Search for the cell housing the specified text and yield its [X, Y] center coordinate. 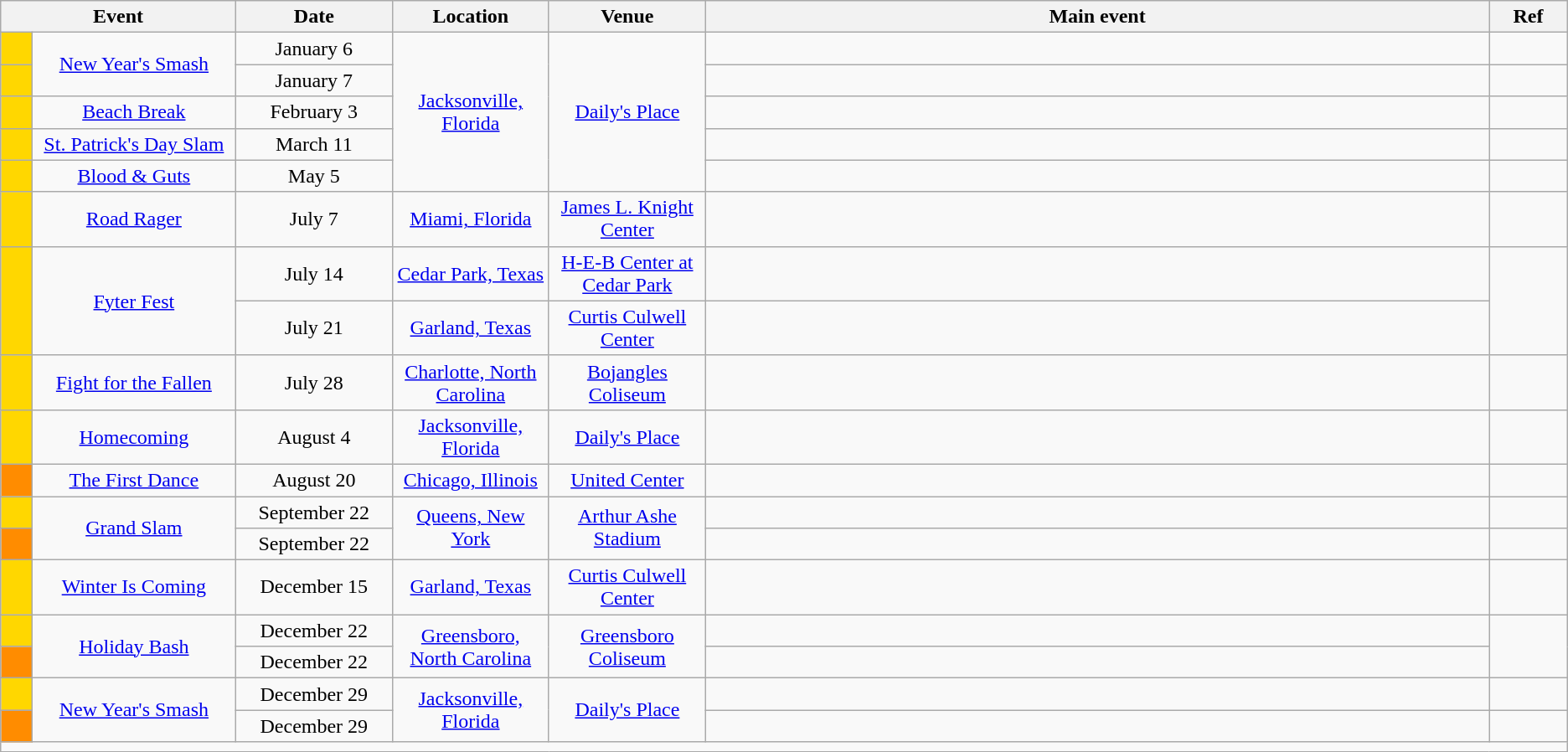
Holiday Bash [134, 646]
July 14 [313, 273]
January 6 [313, 49]
Blood & Guts [134, 176]
February 3 [313, 112]
May 5 [313, 176]
Bojangles Coliseum [627, 382]
Fyter Fest [134, 301]
Road Rager [134, 219]
Date [313, 17]
Greensboro, North Carolina [471, 646]
The First Dance [134, 480]
August 20 [313, 480]
Arthur Ashe Stadium [627, 528]
December 15 [313, 588]
Queens, New York [471, 528]
H-E-B Center at Cedar Park [627, 273]
Event [119, 17]
August 4 [313, 437]
Cedar Park, Texas [471, 273]
Miami, Florida [471, 219]
Grand Slam [134, 528]
Greensboro Coliseum [627, 646]
Winter Is Coming [134, 588]
United Center [627, 480]
July 7 [313, 219]
Venue [627, 17]
Chicago, Illinois [471, 480]
James L. Knight Center [627, 219]
Charlotte, North Carolina [471, 382]
January 7 [313, 80]
Location [471, 17]
Fight for the Fallen [134, 382]
St. Patrick's Day Slam [134, 144]
Main event [1097, 17]
Homecoming [134, 437]
March 11 [313, 144]
Ref [1529, 17]
July 28 [313, 382]
Beach Break [134, 112]
July 21 [313, 328]
